Output the [x, y] coordinate of the center of the cell containing the given text.  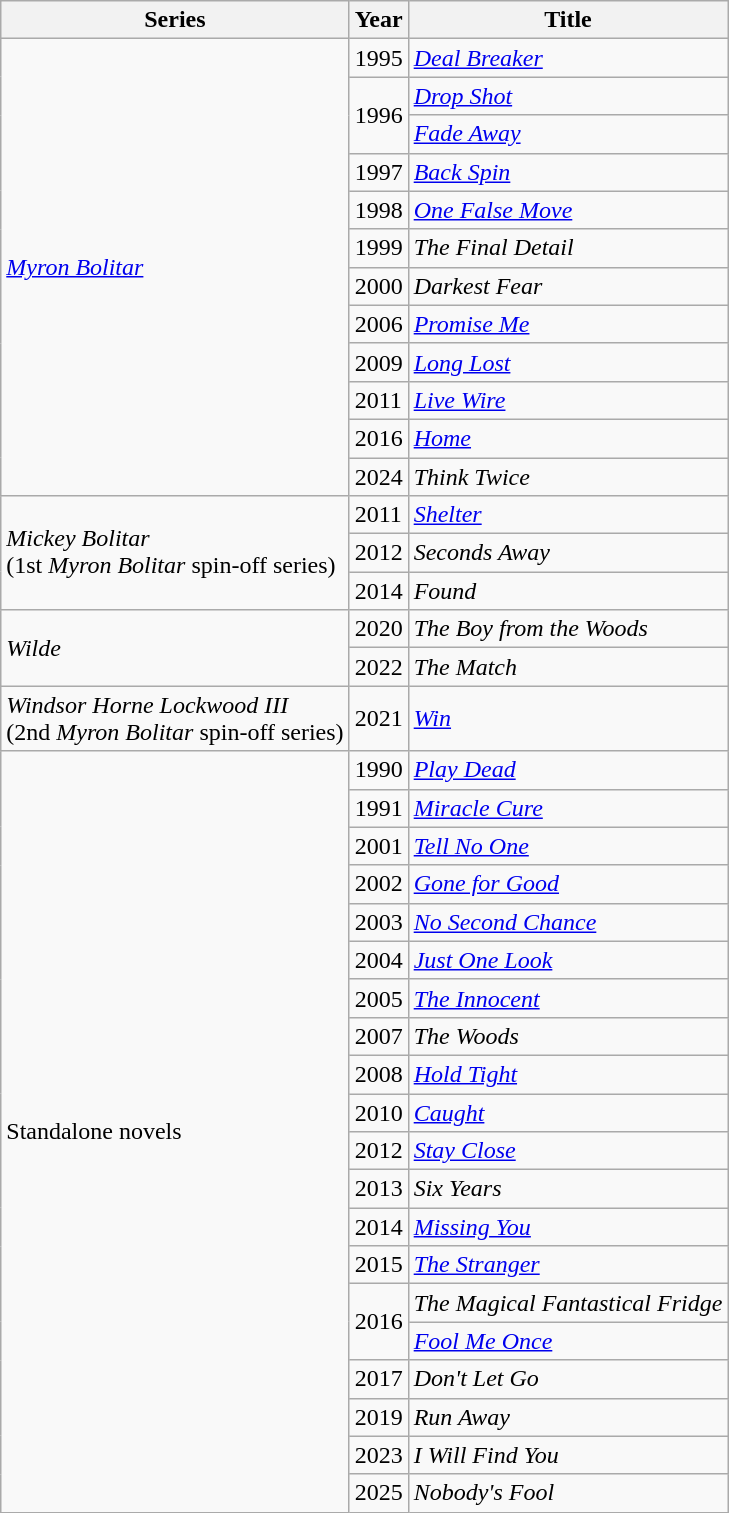
2024 [378, 477]
Darkest Fear [568, 286]
2019 [378, 1417]
Title [568, 20]
Stay Close [568, 1151]
2004 [378, 960]
1998 [378, 210]
2013 [378, 1189]
The Final Detail [568, 248]
2017 [378, 1379]
2009 [378, 362]
Don't Let Go [568, 1379]
Hold Tight [568, 1074]
No Second Chance [568, 922]
Deal Breaker [568, 58]
Win [568, 718]
Gone for Good [568, 884]
Live Wire [568, 400]
Home [568, 438]
2021 [378, 718]
Six Years [568, 1189]
The Stranger [568, 1265]
1996 [378, 115]
Mickey Bolitar(1st Myron Bolitar spin-off series) [175, 553]
1999 [378, 248]
Myron Bolitar [175, 268]
Drop Shot [568, 96]
I Will Find You [568, 1455]
2001 [378, 846]
2006 [378, 324]
The Boy from the Woods [568, 629]
Tell No One [568, 846]
2023 [378, 1455]
1997 [378, 172]
The Innocent [568, 998]
Windsor Horne Lockwood III(2nd Myron Bolitar spin-off series) [175, 718]
Run Away [568, 1417]
2007 [378, 1036]
2008 [378, 1074]
Found [568, 591]
1995 [378, 58]
2022 [378, 667]
Shelter [568, 515]
Promise Me [568, 324]
2003 [378, 922]
2005 [378, 998]
2010 [378, 1113]
2015 [378, 1265]
1991 [378, 808]
Miracle Cure [568, 808]
2020 [378, 629]
1990 [378, 770]
The Magical Fantastical Fridge [568, 1303]
Seconds Away [568, 553]
Think Twice [568, 477]
Nobody's Fool [568, 1493]
Caught [568, 1113]
2025 [378, 1493]
Long Lost [568, 362]
Missing You [568, 1227]
Fool Me Once [568, 1341]
One False Move [568, 210]
The Woods [568, 1036]
2000 [378, 286]
Play Dead [568, 770]
Series [175, 20]
Just One Look [568, 960]
Year [378, 20]
Standalone novels [175, 1132]
The Match [568, 667]
Back Spin [568, 172]
2002 [378, 884]
Wilde [175, 648]
Fade Away [568, 134]
